Identify which cell holds the provided text, then report its (X, Y) central coordinate. 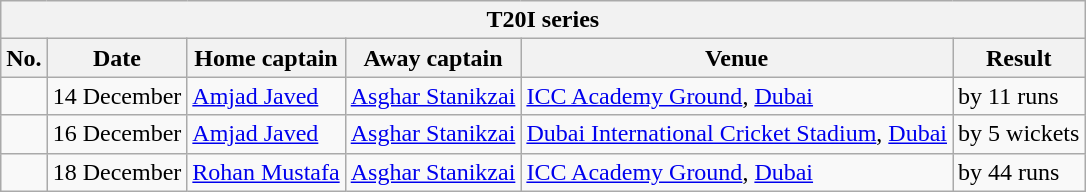
Rohan Mustafa (266, 172)
by 5 wickets (1019, 134)
by 44 runs (1019, 172)
16 December (117, 134)
18 December (117, 172)
No. (24, 58)
Venue (737, 58)
Home captain (266, 58)
Date (117, 58)
T20I series (543, 20)
by 11 runs (1019, 96)
Dubai International Cricket Stadium, Dubai (737, 134)
14 December (117, 96)
Result (1019, 58)
Away captain (433, 58)
